Pinpoint the cell where the given text exists, returning its [X, Y] midpoint coordinate. 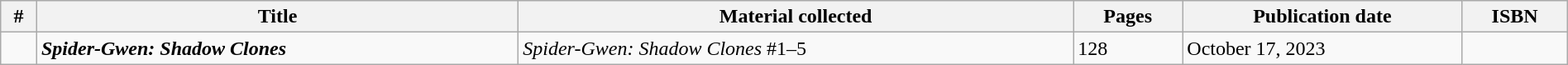
Publication date [1322, 17]
ISBN [1515, 17]
Spider-Gwen: Shadow Clones #1–5 [796, 48]
Title [277, 17]
Material collected [796, 17]
# [19, 17]
October 17, 2023 [1322, 48]
128 [1128, 48]
Spider-Gwen: Shadow Clones [277, 48]
Pages [1128, 17]
